Identify which cell holds the provided text, then report its (x, y) central coordinate. 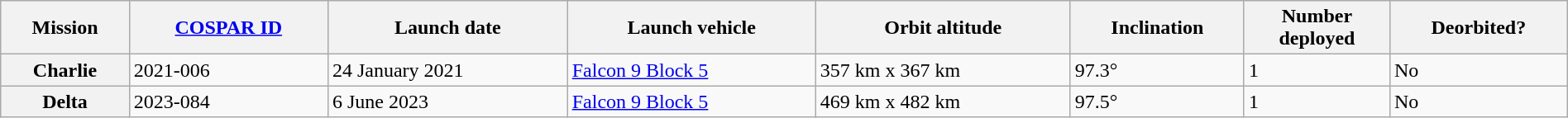
2021-006 (228, 70)
Mission (65, 28)
Charlie (65, 70)
97.3° (1157, 70)
2023-084 (228, 101)
Launch vehicle (691, 28)
Orbit altitude (943, 28)
Launch date (447, 28)
357 km x 367 km (943, 70)
24 January 2021 (447, 70)
Numberdeployed (1317, 28)
Inclination (1157, 28)
6 June 2023 (447, 101)
469 km x 482 km (943, 101)
Deorbited? (1479, 28)
COSPAR ID (228, 28)
Delta (65, 101)
97.5° (1157, 101)
